From the cell containing the given text, extract its center point as [X, Y] coordinate. 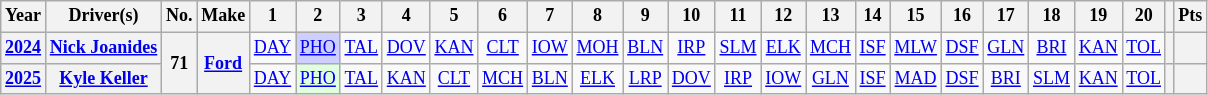
Pts [1190, 16]
2024 [24, 48]
7 [550, 16]
15 [916, 16]
3 [361, 16]
8 [598, 16]
19 [1098, 16]
18 [1052, 16]
Year [24, 16]
20 [1144, 16]
14 [872, 16]
1 [272, 16]
LRP [646, 78]
Ford [224, 63]
71 [180, 63]
Driver(s) [103, 16]
10 [692, 16]
17 [1006, 16]
MOH [598, 48]
2 [318, 16]
4 [406, 16]
16 [962, 16]
9 [646, 16]
MLW [916, 48]
6 [503, 16]
No. [180, 16]
5 [454, 16]
2025 [24, 78]
Nick Joanides [103, 48]
11 [738, 16]
12 [784, 16]
Kyle Keller [103, 78]
13 [831, 16]
Make [224, 16]
MAD [916, 78]
